For the text-containing cell, return its midpoint in (X, Y) coordinate format. 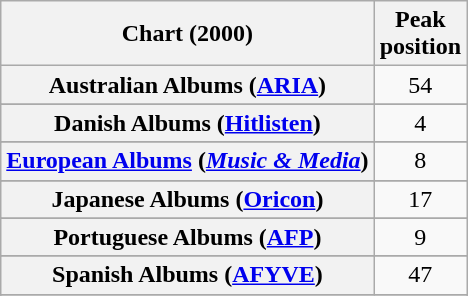
Portuguese Albums (AFP) (188, 237)
Australian Albums (ARIA) (188, 85)
4 (420, 123)
Spanish Albums (AFYVE) (188, 275)
9 (420, 237)
17 (420, 199)
Chart (2000) (188, 34)
European Albums (Music & Media) (188, 161)
Danish Albums (Hitlisten) (188, 123)
8 (420, 161)
Japanese Albums (Oricon) (188, 199)
Peakposition (420, 34)
47 (420, 275)
54 (420, 85)
